Find where the given text appears and provide that cell's center as (X, Y) coordinate. 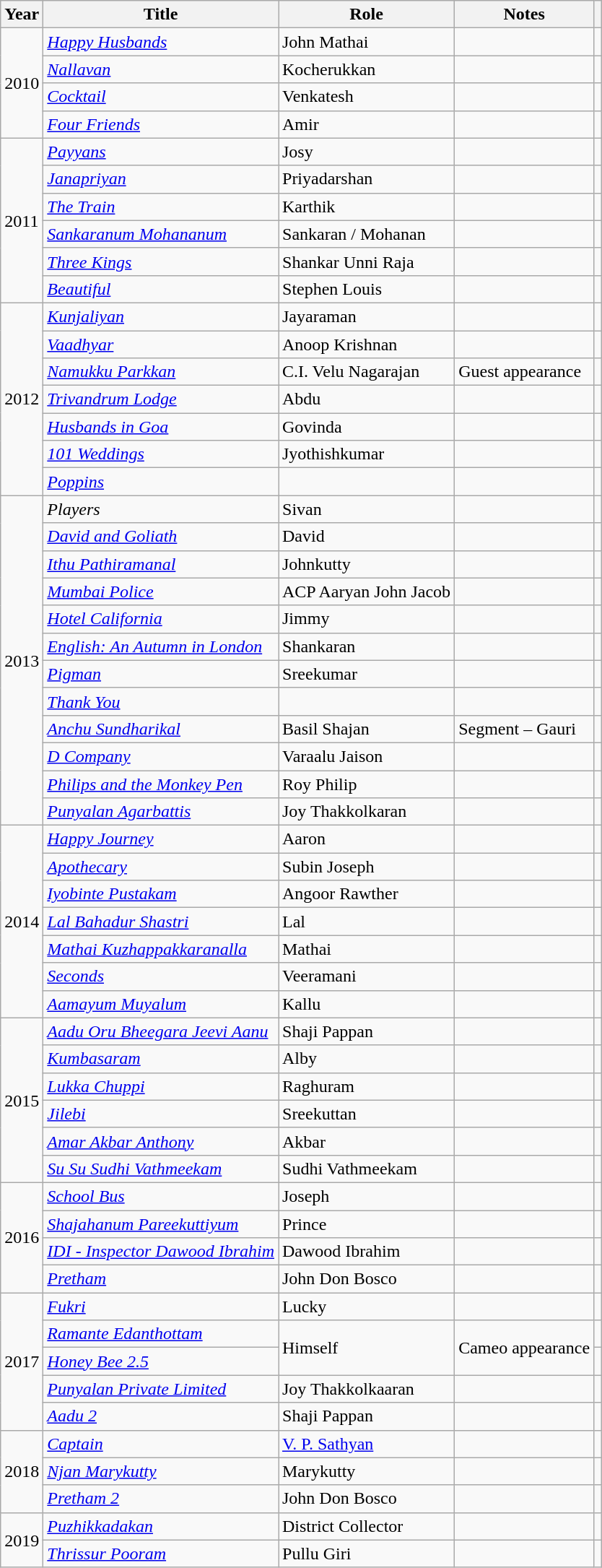
Jimmy (367, 619)
Lucky (367, 1307)
Year (22, 14)
John Mathai (367, 42)
Hotel California (161, 619)
Sreekumar (367, 674)
Lal Bahadur Shastri (161, 922)
Mathai (367, 949)
Abdu (367, 399)
Alby (367, 1059)
School Bus (161, 1196)
David and Goliath (161, 537)
Sudhi Vathmeekam (367, 1169)
Fukri (161, 1307)
Stephen Louis (367, 289)
Segment – Gauri (524, 729)
Kunjaliyan (161, 316)
Apothecary (161, 867)
Four Friends (161, 124)
Thank You (161, 701)
2010 (22, 83)
Josy (367, 152)
Aadu 2 (161, 1416)
David (367, 537)
Prince (367, 1224)
Mumbai Police (161, 592)
Sankaranum Mohananum (161, 234)
Happy Journey (161, 839)
Payyans (161, 152)
Pigman (161, 674)
Sivan (367, 509)
Players (161, 509)
IDI - Inspector Dawood Ibrahim (161, 1252)
Anchu Sundharikal (161, 729)
Shankaran (367, 646)
Priyadarshan (367, 179)
Govinda (367, 427)
Trivandrum Lodge (161, 399)
Joy Thakkolkaran (367, 812)
Marykutty (367, 1471)
V. P. Sathyan (367, 1444)
Aadu Oru Bheegara Jeevi Aanu (161, 1031)
Sreekuttan (367, 1114)
Lukka Chuppi (161, 1086)
English: An Autumn in London (161, 646)
2011 (22, 220)
Kumbasaram (161, 1059)
Poppins (161, 482)
Kocherukkan (367, 69)
Cocktail (161, 97)
Karthik (367, 207)
Namukku Parkkan (161, 372)
101 Weddings (161, 454)
Thrissur Pooram (161, 1554)
Subin Joseph (367, 867)
Njan Marykutty (161, 1471)
Role (367, 14)
Jayaraman (367, 316)
District Collector (367, 1526)
Ramante Edanthottam (161, 1334)
Three Kings (161, 261)
Punyalan Private Limited (161, 1389)
Cameo appearance (524, 1348)
2017 (22, 1361)
Guest appearance (524, 372)
Pretham 2 (161, 1499)
Jyothishkumar (367, 454)
Akbar (367, 1141)
2013 (22, 660)
Honey Bee 2.5 (161, 1361)
2012 (22, 399)
Himself (367, 1348)
Beautiful (161, 289)
Pretham (161, 1279)
Amir (367, 124)
Pullu Giri (367, 1554)
2019 (22, 1540)
Punyalan Agarbattis (161, 812)
Puzhikkadakan (161, 1526)
Happy Husbands (161, 42)
Raghuram (367, 1086)
ACP Aaryan John Jacob (367, 592)
C.I. Velu Nagarajan (367, 372)
Iyobinte Pustakam (161, 894)
Vaadhyar (161, 345)
Jilebi (161, 1114)
Ithu Pathiramanal (161, 564)
Notes (524, 14)
Su Su Sudhi Vathmeekam (161, 1169)
Captain (161, 1444)
Mathai Kuzhappakkaranalla (161, 949)
Kallu (367, 1004)
Philips and the Monkey Pen (161, 784)
Venkatesh (367, 97)
Seconds (161, 976)
Veeramani (367, 976)
Roy Philip (367, 784)
Lal (367, 922)
Shankar Unni Raja (367, 261)
2015 (22, 1100)
Amar Akbar Anthony (161, 1141)
Angoor Rawther (367, 894)
2016 (22, 1237)
Anoop Krishnan (367, 345)
Sankaran / Mohanan (367, 234)
Joseph (367, 1196)
D Company (161, 756)
Nallavan (161, 69)
Johnkutty (367, 564)
Dawood Ibrahim (367, 1252)
Shajahanum Pareekuttiyum (161, 1224)
2014 (22, 922)
Aamayum Muyalum (161, 1004)
Title (161, 14)
Basil Shajan (367, 729)
Joy Thakkolkaaran (367, 1389)
Janapriyan (161, 179)
2018 (22, 1471)
Varaalu Jaison (367, 756)
Aaron (367, 839)
The Train (161, 207)
Husbands in Goa (161, 427)
